Return the [X, Y] coordinate for the center point of the cell that contains the specified text.  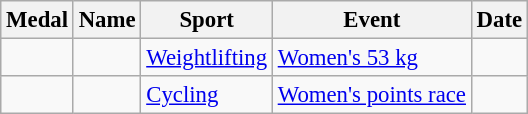
Event [372, 20]
Weightlifting [207, 58]
Date [499, 20]
Women's points race [372, 95]
Medal [38, 20]
Name [107, 20]
Sport [207, 20]
Women's 53 kg [372, 58]
Cycling [207, 95]
